Detect which cell encompasses the target text, then output its (x, y) center coordinate. 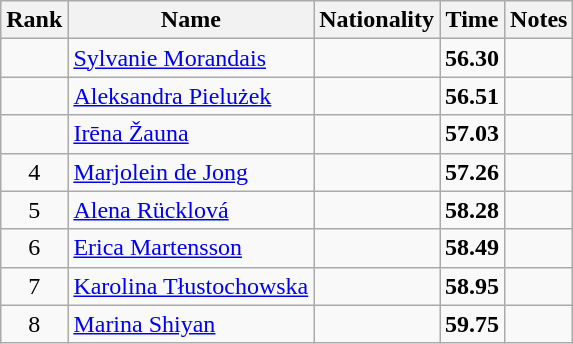
5 (34, 210)
59.75 (472, 324)
56.30 (472, 58)
4 (34, 172)
58.49 (472, 248)
Notes (539, 20)
Rank (34, 20)
58.95 (472, 286)
Erica Martensson (191, 248)
58.28 (472, 210)
Name (191, 20)
6 (34, 248)
Marjolein de Jong (191, 172)
Alena Rücklová (191, 210)
Marina Shiyan (191, 324)
Sylvanie Morandais (191, 58)
8 (34, 324)
Irēna Žauna (191, 134)
57.26 (472, 172)
Aleksandra Pielużek (191, 96)
Karolina Tłustochowska (191, 286)
56.51 (472, 96)
Nationality (377, 20)
Time (472, 20)
57.03 (472, 134)
7 (34, 286)
